Find where the given text appears and provide that cell's center as [x, y] coordinate. 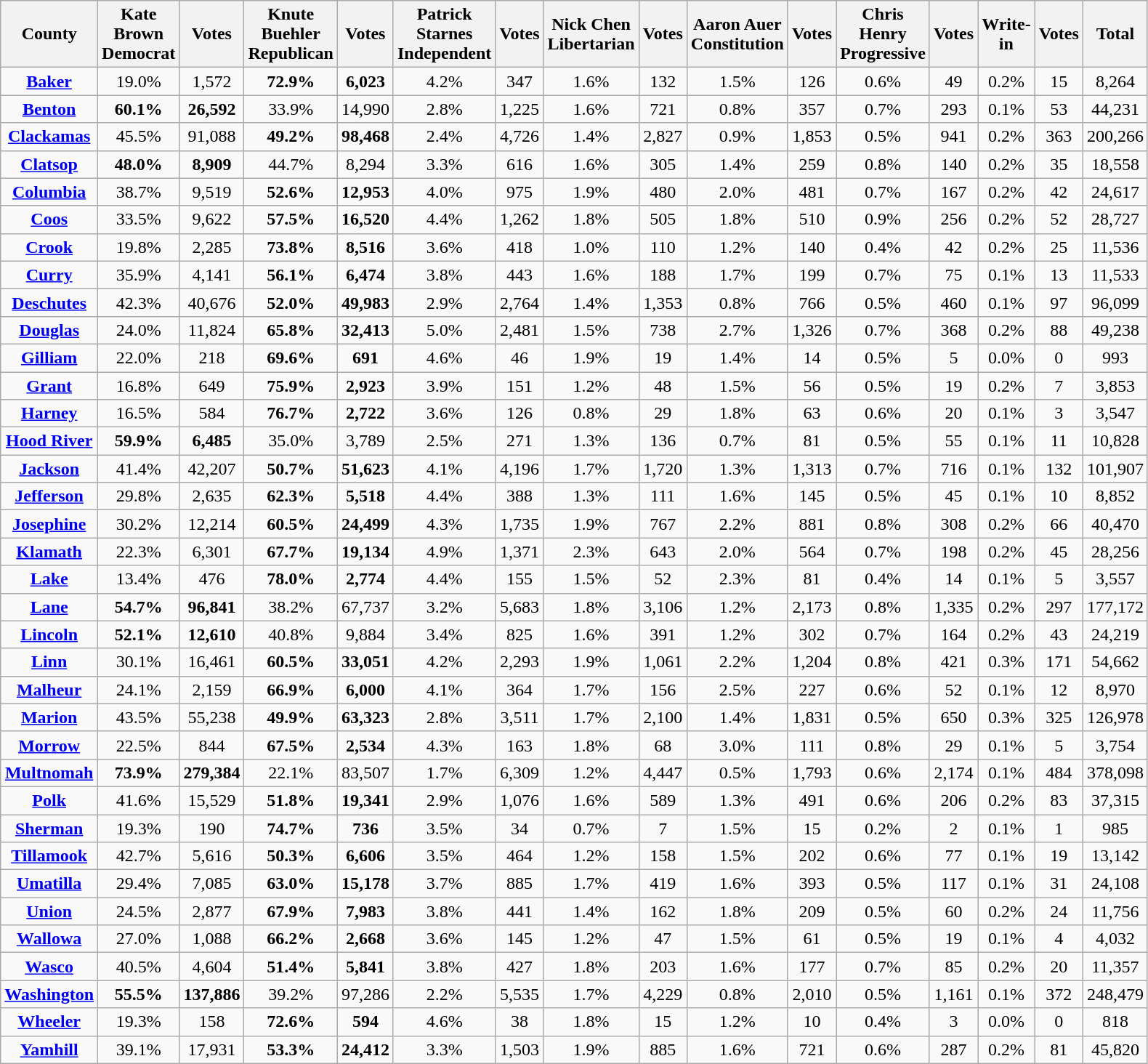
52.6% [291, 192]
202 [812, 856]
48 [663, 386]
30.2% [139, 524]
8,970 [1115, 690]
5,683 [520, 607]
Washington [49, 994]
357 [812, 109]
156 [663, 690]
993 [1115, 358]
Total [1115, 34]
29.4% [139, 884]
5,518 [365, 496]
716 [953, 469]
302 [812, 634]
59.9% [139, 441]
460 [953, 302]
24,499 [365, 524]
2,285 [212, 247]
5,616 [212, 856]
766 [812, 302]
55,238 [212, 717]
41.6% [139, 800]
975 [520, 192]
1,793 [812, 773]
57.5% [291, 219]
Kate BrownDemocrat [139, 34]
117 [953, 884]
11,536 [1115, 247]
47 [663, 939]
16.5% [139, 414]
24,108 [1115, 884]
12,610 [212, 634]
2.7% [737, 330]
39.2% [291, 994]
Jefferson [49, 496]
4 [1059, 939]
49,983 [365, 302]
67,737 [365, 607]
190 [212, 828]
3,547 [1115, 414]
38 [520, 1022]
24.1% [139, 690]
62.3% [291, 496]
75.9% [291, 386]
75 [953, 275]
4.9% [444, 552]
55 [953, 441]
14,990 [365, 109]
476 [212, 579]
19.8% [139, 247]
391 [663, 634]
26,592 [212, 109]
73.9% [139, 773]
25 [1059, 247]
3.4% [444, 634]
4,032 [1115, 939]
8,909 [212, 164]
1,088 [212, 939]
155 [520, 579]
35 [1059, 164]
206 [953, 800]
1,313 [812, 469]
2,668 [365, 939]
46 [520, 358]
52.1% [139, 634]
35.0% [291, 441]
418 [520, 247]
5.0% [444, 330]
67.7% [291, 552]
649 [212, 386]
2.4% [444, 137]
325 [1059, 717]
Knute BuehlerRepublican [291, 34]
844 [212, 745]
11 [1059, 441]
Yamhill [49, 1049]
297 [1059, 607]
Lincoln [49, 634]
2,534 [365, 745]
85 [953, 967]
736 [365, 828]
83 [1059, 800]
55.5% [139, 994]
650 [953, 717]
248,479 [1115, 994]
Clatsop [49, 164]
11,357 [1115, 967]
52.0% [291, 302]
18,558 [1115, 164]
9,519 [212, 192]
17,931 [212, 1049]
198 [953, 552]
8,294 [365, 164]
3,511 [520, 717]
49,238 [1115, 330]
6,301 [212, 552]
691 [365, 358]
Polk [49, 800]
378,098 [1115, 773]
Baker [49, 81]
24.5% [139, 911]
Coos [49, 219]
72.6% [291, 1022]
74.7% [291, 828]
13 [1059, 275]
177,172 [1115, 607]
825 [520, 634]
177 [812, 967]
40,676 [212, 302]
76.7% [291, 414]
68 [663, 745]
388 [520, 496]
443 [520, 275]
77 [953, 856]
3.9% [444, 386]
616 [520, 164]
510 [812, 219]
4,141 [212, 275]
419 [663, 884]
33.9% [291, 109]
19,134 [365, 552]
12,214 [212, 524]
1,076 [520, 800]
2,010 [812, 994]
5,841 [365, 967]
738 [663, 330]
44,231 [1115, 109]
45.5% [139, 137]
31 [1059, 884]
171 [1059, 662]
643 [663, 552]
218 [212, 358]
256 [953, 219]
3,106 [663, 607]
11,533 [1115, 275]
Union [49, 911]
69.6% [291, 358]
51.4% [291, 967]
818 [1115, 1022]
6,606 [365, 856]
53.3% [291, 1049]
Jackson [49, 469]
287 [953, 1049]
259 [812, 164]
1 [1059, 828]
22.3% [139, 552]
564 [812, 552]
8,264 [1115, 81]
Curry [49, 275]
16,461 [212, 662]
589 [663, 800]
16.8% [139, 386]
63,323 [365, 717]
427 [520, 967]
33.5% [139, 219]
44.7% [291, 164]
66.2% [291, 939]
49.2% [291, 137]
49.9% [291, 717]
7,983 [365, 911]
42.7% [139, 856]
2,635 [212, 496]
Columbia [49, 192]
2,481 [520, 330]
Lake [49, 579]
2 [953, 828]
67.9% [291, 911]
9,884 [365, 634]
19,341 [365, 800]
Gilliam [49, 358]
Crook [49, 247]
364 [520, 690]
164 [953, 634]
9,622 [212, 219]
24,412 [365, 1049]
4,447 [663, 773]
15,178 [365, 884]
1,225 [520, 109]
1,572 [212, 81]
1,853 [812, 137]
35.9% [139, 275]
Umatilla [49, 884]
78.0% [291, 579]
1.0% [591, 247]
Deschutes [49, 302]
96,099 [1115, 302]
3,557 [1115, 579]
203 [663, 967]
3.7% [444, 884]
Wheeler [49, 1022]
881 [812, 524]
11,756 [1115, 911]
54,662 [1115, 662]
Multnomah [49, 773]
2,100 [663, 717]
151 [520, 386]
6,474 [365, 275]
199 [812, 275]
3,754 [1115, 745]
83,507 [365, 773]
32,413 [365, 330]
61 [812, 939]
28,256 [1115, 552]
1,161 [953, 994]
29.8% [139, 496]
11,824 [212, 330]
6,000 [365, 690]
Wallowa [49, 939]
24 [1059, 911]
22.5% [139, 745]
33,051 [365, 662]
985 [1115, 828]
51,623 [365, 469]
441 [520, 911]
372 [1059, 994]
363 [1059, 137]
3,789 [365, 441]
3.2% [444, 607]
98,468 [365, 137]
Sherman [49, 828]
594 [365, 1022]
167 [953, 192]
Lane [49, 607]
49 [953, 81]
584 [212, 414]
67.5% [291, 745]
2,722 [365, 414]
72.9% [291, 81]
1,503 [520, 1049]
491 [812, 800]
12,953 [365, 192]
767 [663, 524]
4,726 [520, 137]
65.8% [291, 330]
16,520 [365, 219]
22.0% [139, 358]
13,142 [1115, 856]
Aaron AuerConstitution [737, 34]
2,173 [812, 607]
3.0% [737, 745]
2,774 [365, 579]
88 [1059, 330]
54.7% [139, 607]
40,470 [1115, 524]
4,229 [663, 994]
Nick ChenLibertarian [591, 34]
60 [953, 911]
48.0% [139, 164]
Marion [49, 717]
7,085 [212, 884]
347 [520, 81]
38.2% [291, 607]
209 [812, 911]
37,315 [1115, 800]
73.8% [291, 247]
1,326 [812, 330]
2,174 [953, 773]
279,384 [212, 773]
4,196 [520, 469]
Klamath [49, 552]
305 [663, 164]
56 [812, 386]
Josephine [49, 524]
40.5% [139, 967]
368 [953, 330]
1,720 [663, 469]
38.7% [139, 192]
27.0% [139, 939]
96,841 [212, 607]
19.0% [139, 81]
97 [1059, 302]
12 [1059, 690]
Write-in [1007, 34]
101,907 [1115, 469]
6,023 [365, 81]
60.1% [139, 109]
Linn [49, 662]
5,535 [520, 994]
1,204 [812, 662]
13.4% [139, 579]
505 [663, 219]
28,727 [1115, 219]
188 [663, 275]
91,088 [212, 137]
Morrow [49, 745]
Hood River [49, 441]
51.8% [291, 800]
66.9% [291, 690]
941 [953, 137]
200,266 [1115, 137]
43.5% [139, 717]
Malheur [49, 690]
1,831 [812, 717]
Chris HenryProgressive [884, 34]
1,735 [520, 524]
63 [812, 414]
45,820 [1115, 1049]
308 [953, 524]
39.1% [139, 1049]
393 [812, 884]
43 [1059, 634]
50.3% [291, 856]
56.1% [291, 275]
2,764 [520, 302]
42,207 [212, 469]
6,485 [212, 441]
22.1% [291, 773]
66 [1059, 524]
3,853 [1115, 386]
2,293 [520, 662]
24.0% [139, 330]
6,309 [520, 773]
8,516 [365, 247]
34 [520, 828]
Wasco [49, 967]
484 [1059, 773]
Douglas [49, 330]
162 [663, 911]
136 [663, 441]
50.7% [291, 469]
15,529 [212, 800]
137,886 [212, 994]
24,219 [1115, 634]
30.1% [139, 662]
163 [520, 745]
126,978 [1115, 717]
63.0% [291, 884]
97,286 [365, 994]
4,604 [212, 967]
42.3% [139, 302]
481 [812, 192]
Patrick StarnesIndependent [444, 34]
271 [520, 441]
8,852 [1115, 496]
293 [953, 109]
1,371 [520, 552]
Harney [49, 414]
Benton [49, 109]
2,159 [212, 690]
2,877 [212, 911]
41.4% [139, 469]
421 [953, 662]
480 [663, 192]
1,262 [520, 219]
40.8% [291, 634]
1,353 [663, 302]
Grant [49, 386]
464 [520, 856]
4.0% [444, 192]
227 [812, 690]
1,335 [953, 607]
2,923 [365, 386]
1,061 [663, 662]
2,827 [663, 137]
53 [1059, 109]
24,617 [1115, 192]
110 [663, 247]
Tillamook [49, 856]
10,828 [1115, 441]
County [49, 34]
Clackamas [49, 137]
